Search for the cell housing the specified text and yield its [x, y] center coordinate. 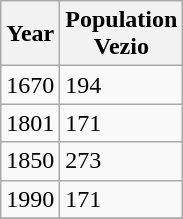
1670 [30, 85]
1990 [30, 199]
Year [30, 34]
Population Vezio [122, 34]
1801 [30, 123]
1850 [30, 161]
194 [122, 85]
273 [122, 161]
